Find where the given text appears and provide that cell's center as (X, Y) coordinate. 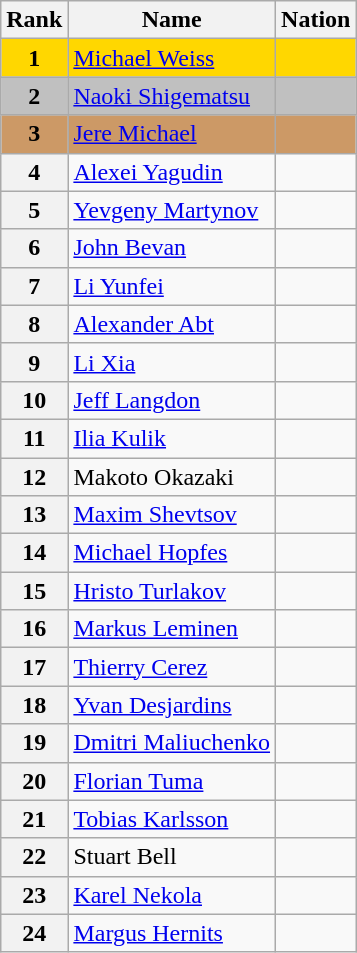
Florian Tuma (172, 781)
6 (34, 248)
Margus Hernits (172, 933)
Michael Hopfes (172, 553)
20 (34, 781)
2 (34, 96)
Makoto Okazaki (172, 477)
Rank (34, 20)
24 (34, 933)
23 (34, 895)
17 (34, 667)
Jere Michael (172, 134)
Thierry Cerez (172, 667)
11 (34, 438)
13 (34, 515)
16 (34, 629)
15 (34, 591)
Li Xia (172, 362)
John Bevan (172, 248)
12 (34, 477)
10 (34, 400)
Karel Nekola (172, 895)
Stuart Bell (172, 857)
22 (34, 857)
Dmitri Maliuchenko (172, 743)
Michael Weiss (172, 58)
21 (34, 819)
18 (34, 705)
Markus Leminen (172, 629)
Yevgeny Martynov (172, 210)
4 (34, 172)
Li Yunfei (172, 286)
Maxim Shevtsov (172, 515)
Naoki Shigematsu (172, 96)
14 (34, 553)
Yvan Desjardins (172, 705)
5 (34, 210)
Hristo Turlakov (172, 591)
Nation (316, 20)
8 (34, 324)
7 (34, 286)
19 (34, 743)
3 (34, 134)
Tobias Karlsson (172, 819)
9 (34, 362)
Name (172, 20)
Ilia Kulik (172, 438)
Alexander Abt (172, 324)
1 (34, 58)
Jeff Langdon (172, 400)
Alexei Yagudin (172, 172)
